Search for the cell housing the specified text and yield its [X, Y] center coordinate. 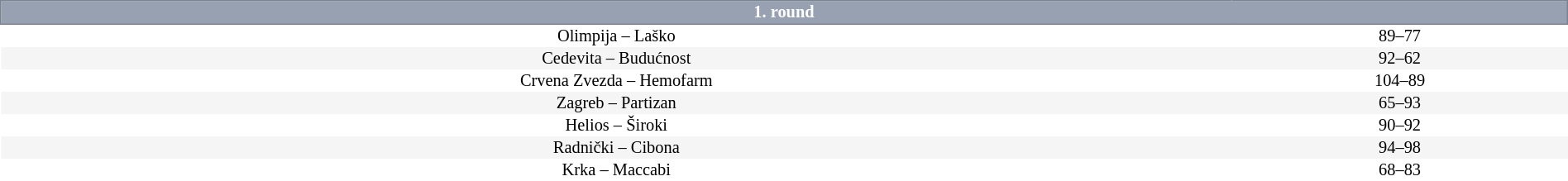
65–93 [1399, 102]
Olimpija – Laško [617, 36]
Crvena Zvezda – Hemofarm [617, 81]
1. round [784, 12]
90–92 [1399, 126]
68–83 [1399, 170]
Krka – Maccabi [617, 170]
Zagreb – Partizan [617, 102]
Helios – Široki [617, 126]
94–98 [1399, 147]
Cedevita – Budućnost [617, 58]
92–62 [1399, 58]
89–77 [1399, 36]
104–89 [1399, 81]
Radnički – Cibona [617, 147]
